Pinpoint the cell where the given text exists, returning its (X, Y) midpoint coordinate. 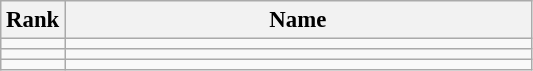
Rank (33, 20)
Name (298, 20)
